Return [X, Y] of the center of cell containing provided text 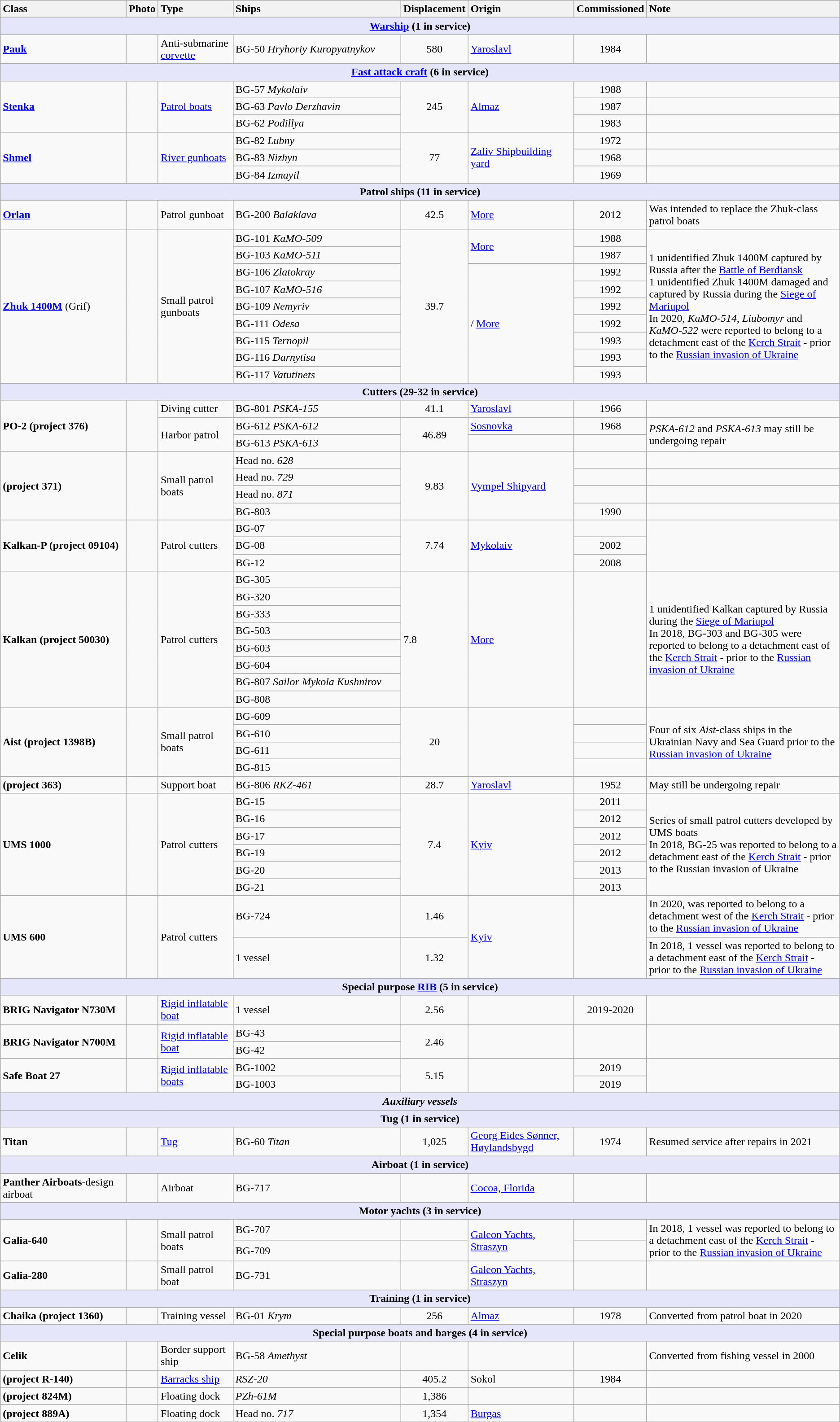
BG-115 Ternopil [317, 341]
BG-610 [317, 733]
Displacement [434, 9]
Airboat [196, 1188]
Diving cutter [196, 409]
Four of six Aist-class ships in the Ukrainian Navy and Sea Guard prior to the Russian invasion of Ukraine [743, 742]
PSKA-612 and PSKA-613 may still be undergoing repair [743, 434]
BG-84 Izmayil [317, 175]
Ships [317, 9]
Mykolaiv [521, 546]
1,025 [434, 1142]
1,354 [434, 1413]
BG-17 [317, 836]
BG-57 Mykolaiv [317, 89]
Kalkan (project 50030) [64, 639]
42.5 [434, 214]
1990 [610, 511]
Stenka [64, 106]
5.15 [434, 1076]
Harbor patrol [196, 434]
2011 [610, 802]
BG-19 [317, 853]
BG-109 Nemyriv [317, 306]
BG-717 [317, 1188]
Auxiliary vessels [420, 1101]
Chaika (project 1360) [64, 1316]
7.74 [434, 546]
BG-333 [317, 614]
BG-731 [317, 1275]
Anti-submarine corvette [196, 49]
Head no. 628 [317, 460]
BG-101 KaMO-509 [317, 238]
BG-603 [317, 648]
1,386 [434, 1396]
(project 363) [64, 785]
Sosnovka [521, 426]
BG-107 KaMO-516 [317, 289]
BG-815 [317, 767]
BG-806 RKZ-461 [317, 785]
RSZ-20 [317, 1379]
Galia-640 [64, 1240]
BG-111 Odesa [317, 324]
BG-803 [317, 511]
BG-724 [317, 916]
Class [64, 9]
BG-07 [317, 529]
(project 824M) [64, 1396]
BG-82 Lubny [317, 140]
Converted from patrol boat in 2020 [743, 1316]
Rigid inflatable boats [196, 1076]
BG-15 [317, 802]
Aist (project 1398B) [64, 742]
Head no. 717 [317, 1413]
Panther Airboats-design airboat [64, 1188]
Converted from fishing vessel in 2000 [743, 1356]
BG-16 [317, 819]
Tug [196, 1142]
Zaliv Shipbuilding yard [521, 158]
1974 [610, 1142]
2.56 [434, 1010]
UMS 600 [64, 937]
BG-707 [317, 1230]
Head no. 871 [317, 494]
BG-62 Podillya [317, 123]
Note [743, 9]
Airboat (1 in service) [420, 1165]
Type [196, 9]
BG-305 [317, 580]
BG-58 Amethyst [317, 1356]
BG-08 [317, 546]
1952 [610, 785]
/ More [521, 324]
BG-117 Vatutinets [317, 375]
2008 [610, 563]
Border support ship [196, 1356]
BG-116 Darnytisa [317, 358]
(project R-140) [64, 1379]
Cocoa, Florida [521, 1188]
1972 [610, 140]
Orlan [64, 214]
Fast attack craft (6 in service) [420, 72]
Resumed service after repairs in 2021 [743, 1142]
Celik [64, 1356]
9.83 [434, 486]
Was intended to replace the Zhuk-class patrol boats [743, 214]
Titan [64, 1142]
BG-807 Sailor Mykola Kushnirov [317, 682]
Vympel Shipyard [521, 486]
Training (1 in service) [420, 1299]
Zhuk 1400M (Grif) [64, 307]
1983 [610, 123]
28.7 [434, 785]
BG-808 [317, 699]
Pauk [64, 49]
77 [434, 158]
BRIG Navigator N700M [64, 1041]
BG-83 Nizhyn [317, 158]
245 [434, 106]
Sokol [521, 1379]
1966 [610, 409]
BG-42 [317, 1050]
BG-613 PSKA-613 [317, 443]
In 2020, was reported to belong to a detachment west of the Kerch Strait - prior to the Russian invasion of Ukraine [743, 916]
Origin [521, 9]
Special purpose RIB (5 in service) [420, 987]
River gunboats [196, 158]
Patrol boats [196, 106]
2019-2020 [610, 1010]
1.46 [434, 916]
BG-21 [317, 887]
UMS 1000 [64, 844]
Tug (1 in service) [420, 1119]
BG-709 [317, 1251]
BG-103 KaMO-511 [317, 255]
Special purpose boats and barges (4 in service) [420, 1333]
PO-2 (project 376) [64, 426]
Head no. 729 [317, 477]
BG-50 Hryhoriy Kuropyatnykov [317, 49]
Warship (1 in service) [420, 26]
Shmel [64, 158]
Patrol ships (11 in service) [420, 192]
BRIG Navigator N730M [64, 1010]
Photo [142, 9]
May still be undergoing repair [743, 785]
39.7 [434, 307]
Small patrol gunboats [196, 307]
580 [434, 49]
Training vessel [196, 1316]
Barracks ship [196, 1379]
256 [434, 1316]
BG-1003 [317, 1084]
7.8 [434, 639]
BG-503 [317, 631]
BG-43 [317, 1033]
BG-604 [317, 665]
BG-1002 [317, 1067]
1969 [610, 175]
BG-01 Krym [317, 1316]
Safe Boat 27 [64, 1076]
BG-801 PSKA-155 [317, 409]
BG-609 [317, 716]
Commissioned [610, 9]
2002 [610, 546]
Georg Eides Sønner, Høylandsbygd [521, 1142]
(project 889A) [64, 1413]
20 [434, 742]
BG-12 [317, 563]
1.32 [434, 958]
BG-60 Titan [317, 1142]
46.89 [434, 434]
Kalkan-P (project 09104) [64, 546]
(project 371) [64, 486]
Motor yachts (3 in service) [420, 1211]
BG-20 [317, 870]
Support boat [196, 785]
41.1 [434, 409]
1978 [610, 1316]
2.46 [434, 1041]
Small patrol boat [196, 1275]
Burgas [521, 1413]
BG-320 [317, 597]
BG-63 Pavlo Derzhavin [317, 106]
PZh-61M [317, 1396]
Galia-280 [64, 1275]
BG-200 Balaklava [317, 214]
Patrol gunboat [196, 214]
Cutters (29-32 in service) [420, 392]
BG-106 Zlatokray [317, 272]
405.2 [434, 1379]
7.4 [434, 844]
BG-612 PSKA-612 [317, 426]
BG-611 [317, 750]
